Pinpoint the cell where the given text exists, returning its (X, Y) midpoint coordinate. 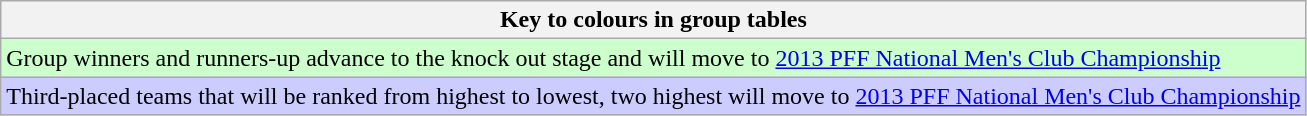
Third-placed teams that will be ranked from highest to lowest, two highest will move to 2013 PFF National Men's Club Championship (654, 96)
Group winners and runners-up advance to the knock out stage and will move to 2013 PFF National Men's Club Championship (654, 58)
Key to colours in group tables (654, 20)
